Search for the cell housing the specified text and yield its (x, y) center coordinate. 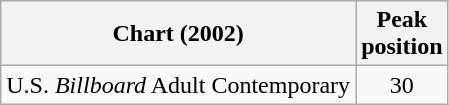
Chart (2002) (178, 34)
U.S. Billboard Adult Contemporary (178, 85)
30 (402, 85)
Peakposition (402, 34)
